From the cell containing the given text, extract its center point as (X, Y) coordinate. 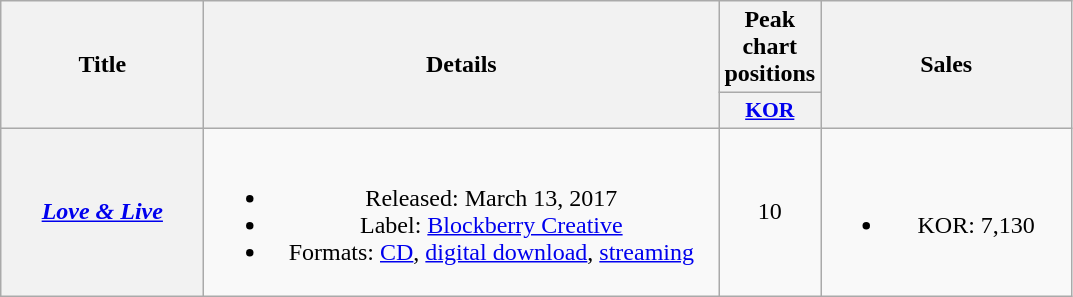
Title (102, 65)
Peak chart positions (770, 47)
KOR (770, 111)
Details (462, 65)
Released: March 13, 2017Label: Blockberry CreativeFormats: CD, digital download, streaming (462, 212)
KOR: 7,130 (946, 212)
Love & Live (102, 212)
Sales (946, 65)
10 (770, 212)
